From the cell containing the given text, extract its center point as [X, Y] coordinate. 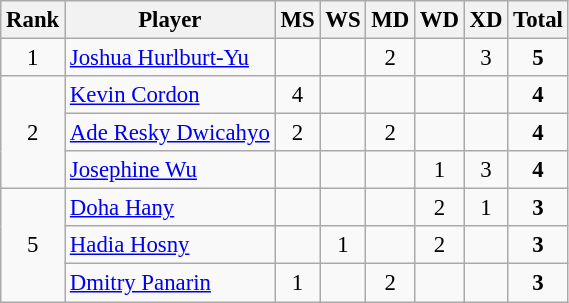
Player [170, 20]
Rank [33, 20]
Ade Resky Dwicahyo [170, 133]
Hadia Hosny [170, 245]
Joshua Hurlburt-Yu [170, 58]
WS [343, 20]
Total [538, 20]
XD [486, 20]
Doha Hany [170, 208]
Kevin Cordon [170, 95]
MD [390, 20]
MS [298, 20]
WD [439, 20]
Josephine Wu [170, 170]
Dmitry Panarin [170, 283]
